Determine the [X, Y] coordinate at the center of the cell enclosing the given text.  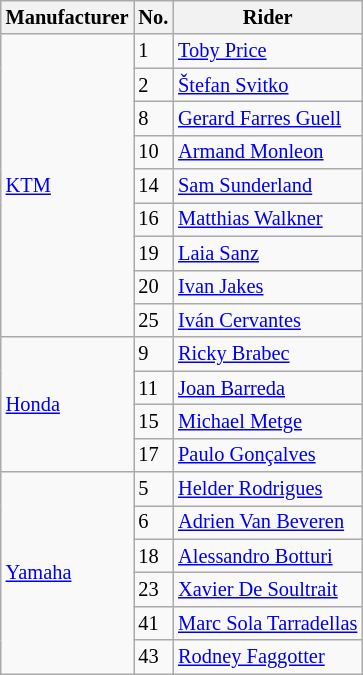
15 [154, 421]
19 [154, 253]
18 [154, 556]
16 [154, 219]
1 [154, 51]
2 [154, 85]
Adrien Van Beveren [268, 522]
No. [154, 17]
43 [154, 657]
Laia Sanz [268, 253]
Gerard Farres Guell [268, 118]
Paulo Gonçalves [268, 455]
Sam Sunderland [268, 186]
Manufacturer [68, 17]
Ricky Brabec [268, 354]
Rodney Faggotter [268, 657]
25 [154, 320]
Iván Cervantes [268, 320]
23 [154, 589]
20 [154, 287]
Rider [268, 17]
Joan Barreda [268, 388]
KTM [68, 186]
Honda [68, 404]
10 [154, 152]
Yamaha [68, 573]
Štefan Svitko [268, 85]
Alessandro Botturi [268, 556]
Armand Monleon [268, 152]
6 [154, 522]
11 [154, 388]
14 [154, 186]
Michael Metge [268, 421]
8 [154, 118]
Xavier De Soultrait [268, 589]
17 [154, 455]
9 [154, 354]
Matthias Walkner [268, 219]
Toby Price [268, 51]
Ivan Jakes [268, 287]
Marc Sola Tarradellas [268, 623]
41 [154, 623]
5 [154, 489]
Helder Rodrigues [268, 489]
